Provide the (x, y) coordinate of the cell's center where the given text is located.  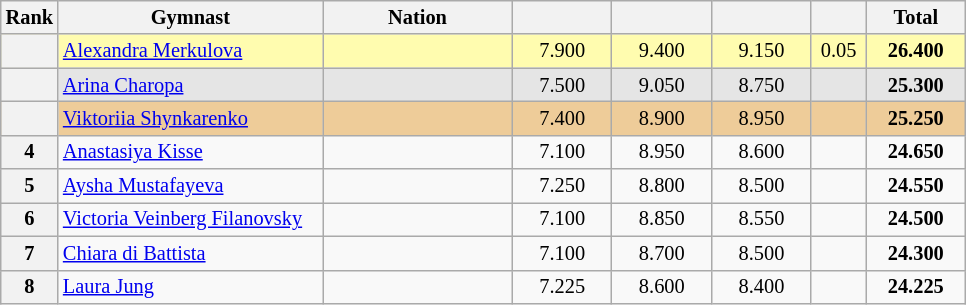
9.050 (662, 85)
Arina Charopa (190, 85)
24.550 (916, 186)
Victoria Veinberg Filanovsky (190, 219)
8.800 (662, 186)
8.900 (662, 118)
8.700 (662, 253)
24.300 (916, 253)
7.400 (562, 118)
Total (916, 17)
Gymnast (190, 17)
24.650 (916, 152)
Viktoriia Shynkarenko (190, 118)
Chiara di Battista (190, 253)
7 (30, 253)
Laura Jung (190, 287)
Nation (418, 17)
26.400 (916, 51)
8.550 (762, 219)
Anastasiya Kisse (190, 152)
6 (30, 219)
7.500 (562, 85)
8.400 (762, 287)
8.750 (762, 85)
7.225 (562, 287)
8 (30, 287)
25.300 (916, 85)
0.05 (838, 51)
7.900 (562, 51)
24.500 (916, 219)
25.250 (916, 118)
4 (30, 152)
5 (30, 186)
Aysha Mustafayeva (190, 186)
Alexandra Merkulova (190, 51)
8.850 (662, 219)
24.225 (916, 287)
9.400 (662, 51)
Rank (30, 17)
9.150 (762, 51)
7.250 (562, 186)
